Search for the cell housing the specified text and yield its [X, Y] center coordinate. 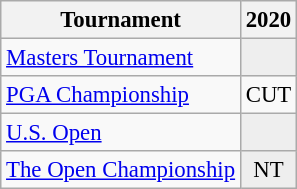
PGA Championship [121, 95]
The Open Championship [121, 170]
U.S. Open [121, 133]
2020 [268, 20]
Tournament [121, 20]
NT [268, 170]
CUT [268, 95]
Masters Tournament [121, 58]
